Identify which cell holds the provided text, then report its [x, y] central coordinate. 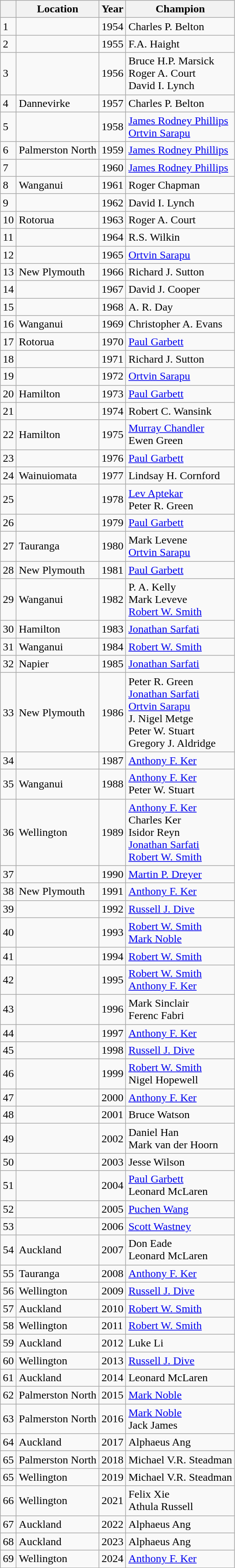
54 [8, 1250]
36 [8, 832]
Peter R. GreenJonathan SarfatiOrtvin SarapuJ. Nigel MetgePeter W. StuartGregory J. Aldridge [180, 713]
Lev Aptekar Peter R. Green [180, 499]
Paul GarbettLeonard McLaren [180, 1186]
Scott Wastney [180, 1226]
Roger A. Court [180, 220]
1981 [112, 570]
68 [8, 1542]
1989 [112, 832]
2018 [112, 1460]
2008 [112, 1273]
2017 [112, 1442]
2011 [112, 1325]
2009 [112, 1291]
2003 [112, 1162]
50 [8, 1162]
2004 [112, 1186]
5 [8, 127]
Felix XieAthula Russell [180, 1501]
34 [8, 760]
2019 [112, 1477]
57 [8, 1308]
25 [8, 499]
Roger Chapman [180, 185]
1994 [112, 956]
18 [8, 359]
R.S. Wilkin [180, 237]
17 [8, 342]
1972 [112, 376]
55 [8, 1273]
Mark Noble [180, 1395]
2024 [112, 1559]
59 [8, 1343]
8 [8, 185]
6 [8, 150]
David I. Lynch [180, 202]
27 [8, 546]
42 [8, 979]
Robert W. SmithNigel Hopewell [180, 1074]
1993 [112, 933]
2 [8, 44]
1976 [112, 458]
63 [8, 1419]
Luke Li [180, 1343]
12 [8, 254]
Champion [180, 9]
38 [8, 892]
1973 [112, 394]
20 [8, 394]
2005 [112, 1209]
1996 [112, 1009]
Robert W. SmithMark Noble [180, 933]
Location [57, 9]
2001 [112, 1115]
1999 [112, 1074]
40 [8, 933]
24 [8, 475]
Mark SinclairFerenc Fabri [180, 1009]
1956 [112, 74]
1974 [112, 411]
53 [8, 1226]
Bruce Watson [180, 1115]
15 [8, 307]
1984 [112, 647]
21 [8, 411]
2015 [112, 1395]
61 [8, 1378]
Robert W. SmithAnthony F. Ker [180, 979]
1970 [112, 342]
1982 [112, 600]
2006 [112, 1226]
1998 [112, 1051]
1965 [112, 254]
1957 [112, 103]
1977 [112, 475]
Don EadeLeonard McLaren [180, 1250]
Anthony F. KerCharles KerIsidor ReynJonathan SarfatiRobert W. Smith [180, 832]
47 [8, 1098]
11 [8, 237]
2007 [112, 1250]
1958 [112, 127]
Anthony F. KerPeter W. Stuart [180, 784]
64 [8, 1442]
1987 [112, 760]
Mark NobleJack James [180, 1419]
2014 [112, 1378]
4 [8, 103]
2023 [112, 1542]
22 [8, 435]
Robert C. Wansink [180, 411]
Wainuiomata [57, 475]
1971 [112, 359]
46 [8, 1074]
1959 [112, 150]
Puchen Wang [180, 1209]
1 [8, 26]
Year [112, 9]
1969 [112, 324]
58 [8, 1325]
3 [8, 74]
7 [8, 168]
1961 [112, 185]
23 [8, 458]
2022 [112, 1524]
1954 [112, 26]
2016 [112, 1419]
1963 [112, 220]
16 [8, 324]
66 [8, 1501]
1978 [112, 499]
44 [8, 1033]
Napier [57, 664]
David J. Cooper [180, 290]
1960 [112, 168]
32 [8, 664]
2021 [112, 1501]
Martin P. Dreyer [180, 874]
69 [8, 1559]
Daniel HanMark van der Hoorn [180, 1138]
1975 [112, 435]
19 [8, 376]
1997 [112, 1033]
1964 [112, 237]
51 [8, 1186]
2012 [112, 1343]
9 [8, 202]
26 [8, 523]
Jesse Wilson [180, 1162]
56 [8, 1291]
Leonard McLaren [180, 1378]
Mark LeveneOrtvin Sarapu [180, 546]
1968 [112, 307]
1967 [112, 290]
1988 [112, 784]
41 [8, 956]
Lindsay H. Cornford [180, 475]
13 [8, 272]
67 [8, 1524]
49 [8, 1138]
33 [8, 713]
1983 [112, 629]
Murray Chandler Ewen Green [180, 435]
2013 [112, 1361]
1985 [112, 664]
1992 [112, 909]
31 [8, 647]
Bruce H.P. MarsickRoger A. Court David I. Lynch [180, 74]
43 [8, 1009]
1991 [112, 892]
30 [8, 629]
29 [8, 600]
1990 [112, 874]
1979 [112, 523]
2010 [112, 1308]
F.A. Haight [180, 44]
60 [8, 1361]
1962 [112, 202]
1980 [112, 546]
1966 [112, 272]
10 [8, 220]
45 [8, 1051]
2002 [112, 1138]
35 [8, 784]
P. A. KellyMark LeveveRobert W. Smith [180, 600]
1986 [112, 713]
A. R. Day [180, 307]
Dannevirke [57, 103]
1955 [112, 44]
James Rodney PhillipsOrtvin Sarapu [180, 127]
52 [8, 1209]
Christopher A. Evans [180, 324]
39 [8, 909]
1995 [112, 979]
37 [8, 874]
2000 [112, 1098]
62 [8, 1395]
28 [8, 570]
14 [8, 290]
48 [8, 1115]
